Locate the cell with the specified text and output its (x, y) center coordinate. 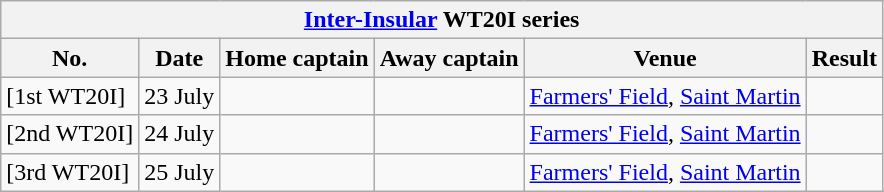
Date (180, 58)
23 July (180, 96)
[3rd WT20I] (70, 172)
Inter-Insular WT20I series (442, 20)
24 July (180, 134)
Home captain (297, 58)
Away captain (449, 58)
[2nd WT20I] (70, 134)
25 July (180, 172)
Result (844, 58)
Venue (665, 58)
No. (70, 58)
[1st WT20I] (70, 96)
